Capture the cell that displays the provided text and extract its [x, y] central coordinate. 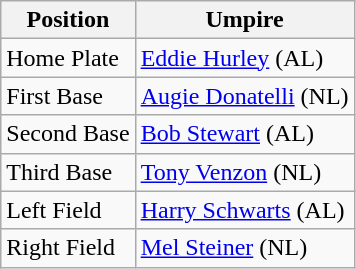
Bob Stewart (AL) [244, 134]
Position [68, 20]
Third Base [68, 172]
Harry Schwarts (AL) [244, 210]
Umpire [244, 20]
Left Field [68, 210]
Eddie Hurley (AL) [244, 58]
Tony Venzon (NL) [244, 172]
Home Plate [68, 58]
Augie Donatelli (NL) [244, 96]
Mel Steiner (NL) [244, 248]
First Base [68, 96]
Second Base [68, 134]
Right Field [68, 248]
